Locate the cell with the specified text and output its (X, Y) center coordinate. 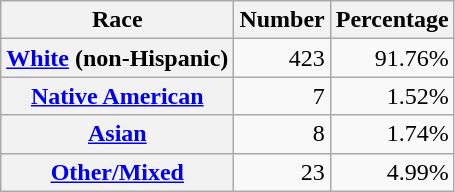
7 (282, 96)
Other/Mixed (118, 172)
1.52% (392, 96)
423 (282, 58)
Race (118, 20)
Asian (118, 134)
1.74% (392, 134)
Number (282, 20)
8 (282, 134)
White (non-Hispanic) (118, 58)
Percentage (392, 20)
Native American (118, 96)
4.99% (392, 172)
23 (282, 172)
91.76% (392, 58)
